Determine the (X, Y) coordinate at the center of the cell enclosing the given text.  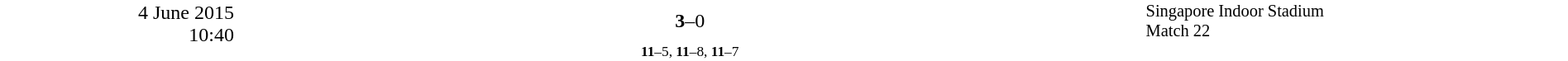
11–5, 11–8, 11–7 (690, 51)
4 June 201510:40 (117, 30)
Singapore Indoor StadiumMatch 22 (1356, 21)
3–0 (690, 21)
